For the text-containing cell, return its midpoint in (x, y) coordinate format. 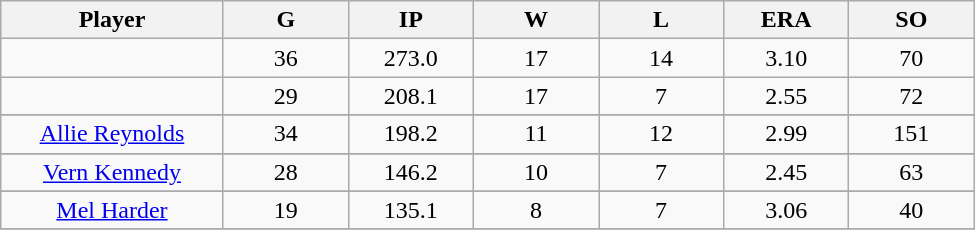
273.0 (410, 58)
L (662, 20)
2.45 (786, 172)
198.2 (410, 134)
208.1 (410, 96)
36 (286, 58)
W (536, 20)
34 (286, 134)
Vern Kennedy (112, 172)
14 (662, 58)
2.99 (786, 134)
146.2 (410, 172)
135.1 (410, 210)
Mel Harder (112, 210)
12 (662, 134)
2.55 (786, 96)
10 (536, 172)
151 (912, 134)
SO (912, 20)
Allie Reynolds (112, 134)
G (286, 20)
63 (912, 172)
28 (286, 172)
8 (536, 210)
70 (912, 58)
ERA (786, 20)
29 (286, 96)
3.06 (786, 210)
19 (286, 210)
11 (536, 134)
IP (410, 20)
72 (912, 96)
40 (912, 210)
Player (112, 20)
3.10 (786, 58)
